Provide the [x, y] coordinate of the cell's center where the given text is located.  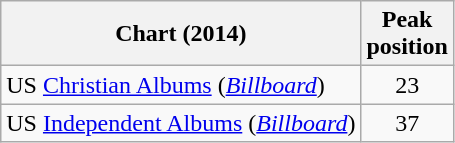
37 [407, 123]
US Independent Albums (Billboard) [181, 123]
Chart (2014) [181, 34]
23 [407, 85]
Peakposition [407, 34]
US Christian Albums (Billboard) [181, 85]
